Return the (X, Y) coordinate for the center point of the cell that contains the specified text.  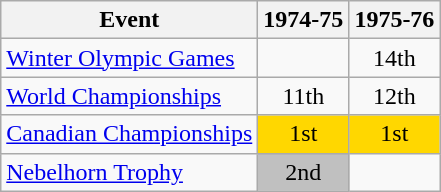
Canadian Championships (130, 134)
14th (394, 58)
1974-75 (304, 20)
11th (304, 96)
1975-76 (394, 20)
Nebelhorn Trophy (130, 172)
Event (130, 20)
2nd (304, 172)
World Championships (130, 96)
12th (394, 96)
Winter Olympic Games (130, 58)
